Provide the (X, Y) coordinate of the cell's center where the given text is located.  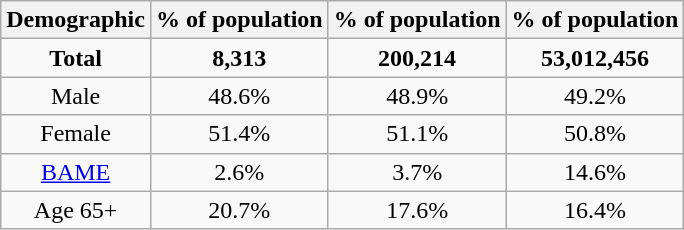
48.9% (417, 96)
Age 65+ (76, 210)
17.6% (417, 210)
200,214 (417, 58)
Total (76, 58)
53,012,456 (595, 58)
20.7% (239, 210)
Male (76, 96)
51.4% (239, 134)
50.8% (595, 134)
51.1% (417, 134)
16.4% (595, 210)
2.6% (239, 172)
8,313 (239, 58)
49.2% (595, 96)
Demographic (76, 20)
48.6% (239, 96)
14.6% (595, 172)
3.7% (417, 172)
BAME (76, 172)
Female (76, 134)
